Determine the [x, y] coordinate at the center of the cell enclosing the given text.  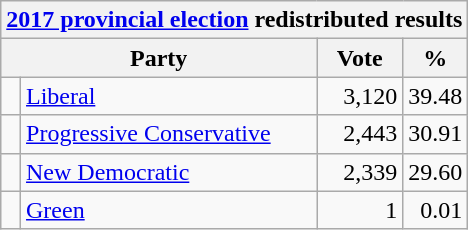
29.60 [436, 172]
2,443 [360, 134]
New Democratic [169, 172]
2,339 [360, 172]
Green [169, 210]
30.91 [436, 134]
0.01 [436, 210]
3,120 [360, 96]
Progressive Conservative [169, 134]
39.48 [436, 96]
Vote [360, 58]
Party [159, 58]
Liberal [169, 96]
% [436, 58]
1 [360, 210]
2017 provincial election redistributed results [234, 20]
